Return the [x, y] coordinate for the center point of the cell that contains the specified text.  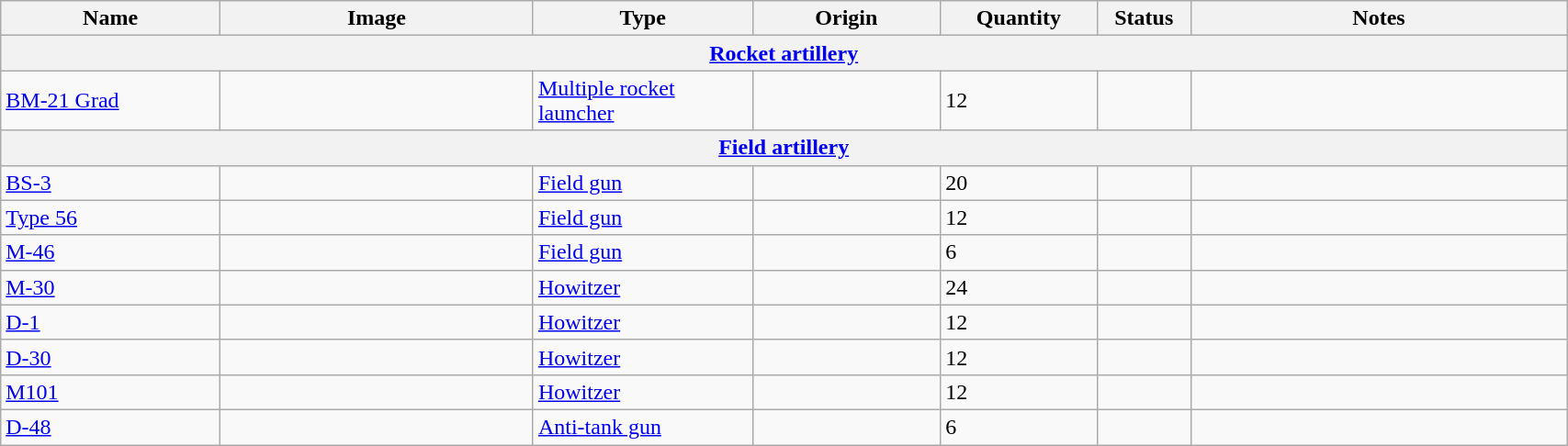
Type [643, 18]
M-46 [110, 252]
D-48 [110, 427]
BS-3 [110, 183]
Origin [847, 18]
Quantity [1019, 18]
Multiple rocket launcher [643, 101]
24 [1019, 287]
Rocket artillery [784, 53]
D-1 [110, 322]
Notes [1378, 18]
Image [377, 18]
Name [110, 18]
Anti-tank gun [643, 427]
Type 56 [110, 217]
20 [1019, 183]
D-30 [110, 357]
BM-21 Grad [110, 101]
M101 [110, 392]
M-30 [110, 287]
Status [1144, 18]
Field artillery [784, 148]
